Determine the (X, Y) coordinate at the center of the cell enclosing the given text.  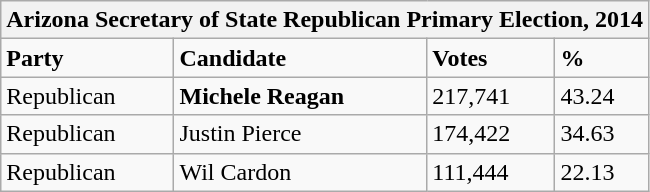
Michele Reagan (300, 96)
34.63 (602, 134)
22.13 (602, 172)
Arizona Secretary of State Republican Primary Election, 2014 (325, 20)
43.24 (602, 96)
Party (88, 58)
217,741 (491, 96)
111,444 (491, 172)
Votes (491, 58)
% (602, 58)
174,422 (491, 134)
Candidate (300, 58)
Justin Pierce (300, 134)
Wil Cardon (300, 172)
